Extract the (x, y) coordinate from the center of the cell holding the provided text.  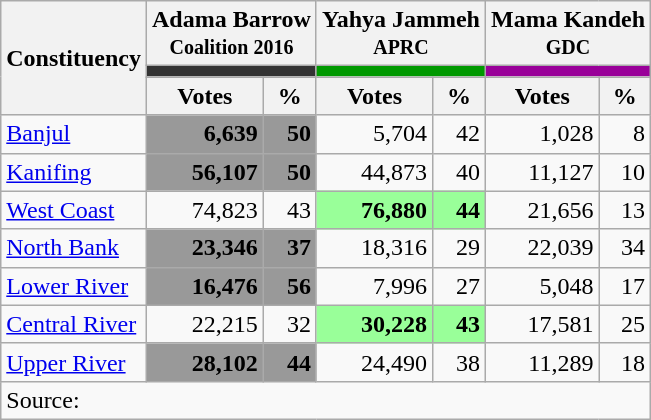
32 (290, 324)
5,048 (542, 286)
Kanifing (74, 172)
Banjul (74, 134)
74,823 (204, 210)
18,316 (374, 248)
23,346 (204, 248)
17,581 (542, 324)
21,656 (542, 210)
56,107 (204, 172)
Lower River (74, 286)
Mama KandehGDC (568, 34)
29 (460, 248)
8 (625, 134)
16,476 (204, 286)
18 (625, 362)
34 (625, 248)
Central River (74, 324)
40 (460, 172)
22,039 (542, 248)
22,215 (204, 324)
10 (625, 172)
28,102 (204, 362)
56 (290, 286)
6,639 (204, 134)
5,704 (374, 134)
North Bank (74, 248)
Source: (326, 400)
Constituency (74, 58)
Upper River (74, 362)
West Coast (74, 210)
37 (290, 248)
1,028 (542, 134)
11,289 (542, 362)
25 (625, 324)
Adama BarrowCoalition 2016 (231, 34)
38 (460, 362)
11,127 (542, 172)
Yahya JammehAPRC (400, 34)
44,873 (374, 172)
30,228 (374, 324)
17 (625, 286)
27 (460, 286)
24,490 (374, 362)
42 (460, 134)
7,996 (374, 286)
13 (625, 210)
76,880 (374, 210)
